Return the [x, y] coordinate for the center point of the cell that contains the specified text.  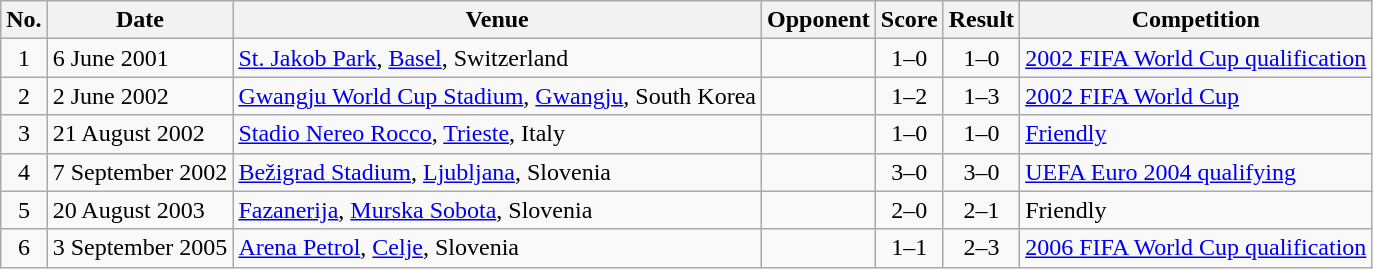
St. Jakob Park, Basel, Switzerland [498, 58]
UEFA Euro 2004 qualifying [1196, 172]
21 August 2002 [140, 134]
Competition [1196, 20]
2–0 [909, 210]
5 [24, 210]
4 [24, 172]
Gwangju World Cup Stadium, Gwangju, South Korea [498, 96]
1–2 [909, 96]
3 [24, 134]
No. [24, 20]
6 [24, 248]
Score [909, 20]
6 June 2001 [140, 58]
Fazanerija, Murska Sobota, Slovenia [498, 210]
Opponent [819, 20]
2002 FIFA World Cup [1196, 96]
20 August 2003 [140, 210]
3 September 2005 [140, 248]
1 [24, 58]
2006 FIFA World Cup qualification [1196, 248]
7 September 2002 [140, 172]
Date [140, 20]
2 [24, 96]
Stadio Nereo Rocco, Trieste, Italy [498, 134]
Bežigrad Stadium, Ljubljana, Slovenia [498, 172]
Arena Petrol, Celje, Slovenia [498, 248]
2–1 [981, 210]
1–1 [909, 248]
1–3 [981, 96]
2 June 2002 [140, 96]
Result [981, 20]
2–3 [981, 248]
Venue [498, 20]
2002 FIFA World Cup qualification [1196, 58]
